Detect which cell encompasses the target text, then output its (x, y) center coordinate. 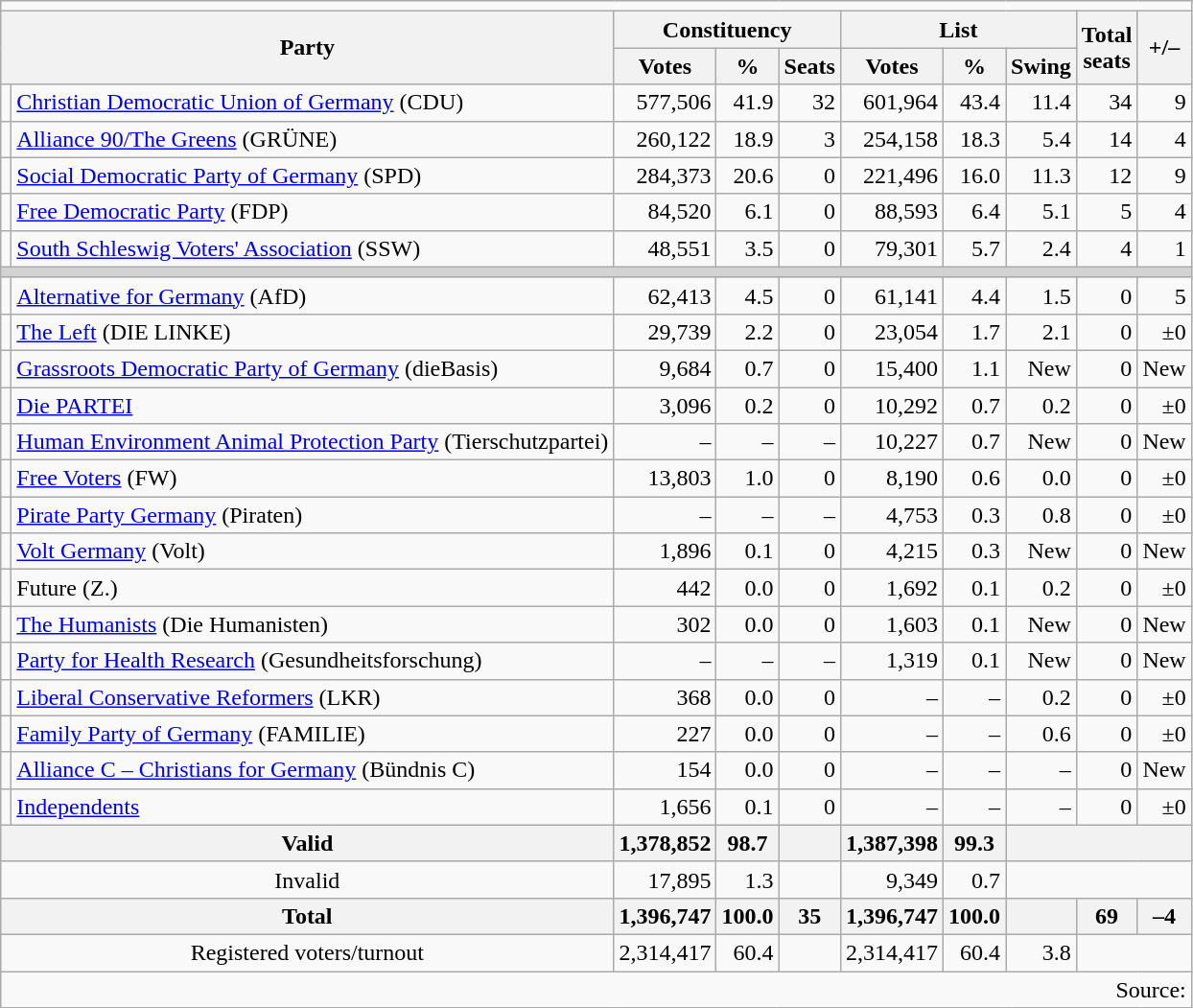
Constituency (727, 30)
1.0 (748, 479)
Alliance C – Christians for Germany (Bündnis C) (313, 770)
Valid (307, 843)
12 (1107, 176)
99.3 (974, 843)
302 (666, 624)
Alliance 90/The Greens (GRÜNE) (313, 139)
284,373 (666, 176)
Invalid (307, 879)
61,141 (892, 295)
2.4 (1041, 248)
10,227 (892, 442)
1,603 (892, 624)
5.1 (1041, 212)
227 (666, 734)
Family Party of Germany (FAMILIE) (313, 734)
Total (307, 916)
601,964 (892, 103)
2.2 (748, 332)
List (958, 30)
18.9 (748, 139)
2.1 (1041, 332)
11.3 (1041, 176)
4,753 (892, 515)
23,054 (892, 332)
4.4 (974, 295)
3,096 (666, 406)
Free Voters (FW) (313, 479)
Grassroots Democratic Party of Germany (dieBasis) (313, 368)
1,656 (666, 807)
3.8 (1041, 952)
11.4 (1041, 103)
Source: (596, 989)
442 (666, 588)
+/– (1164, 48)
1,387,398 (892, 843)
Swing (1041, 66)
–4 (1164, 916)
16.0 (974, 176)
69 (1107, 916)
154 (666, 770)
1.1 (974, 368)
577,506 (666, 103)
1,896 (666, 551)
35 (809, 916)
9,349 (892, 879)
13,803 (666, 479)
3 (809, 139)
4.5 (748, 295)
3.5 (748, 248)
20.6 (748, 176)
Independents (313, 807)
Party (307, 48)
The Left (DIE LINKE) (313, 332)
6.1 (748, 212)
Registered voters/turnout (307, 952)
Party for Health Research (Gesundheitsforschung) (313, 661)
32 (809, 103)
Future (Z.) (313, 588)
5.4 (1041, 139)
Alternative for Germany (AfD) (313, 295)
1 (1164, 248)
41.9 (748, 103)
9,684 (666, 368)
4,215 (892, 551)
34 (1107, 103)
10,292 (892, 406)
The Humanists (Die Humanisten) (313, 624)
48,551 (666, 248)
Christian Democratic Union of Germany (CDU) (313, 103)
14 (1107, 139)
Free Democratic Party (FDP) (313, 212)
98.7 (748, 843)
260,122 (666, 139)
84,520 (666, 212)
1.3 (748, 879)
18.3 (974, 139)
Volt Germany (Volt) (313, 551)
Liberal Conservative Reformers (LKR) (313, 697)
29,739 (666, 332)
254,158 (892, 139)
0.8 (1041, 515)
1,692 (892, 588)
221,496 (892, 176)
Human Environment Animal Protection Party (Tierschutzpartei) (313, 442)
South Schleswig Voters' Association (SSW) (313, 248)
43.4 (974, 103)
1,319 (892, 661)
Social Democratic Party of Germany (SPD) (313, 176)
1,378,852 (666, 843)
1.7 (974, 332)
Die PARTEI (313, 406)
1.5 (1041, 295)
6.4 (974, 212)
15,400 (892, 368)
Pirate Party Germany (Piraten) (313, 515)
62,413 (666, 295)
79,301 (892, 248)
8,190 (892, 479)
368 (666, 697)
88,593 (892, 212)
Totalseats (1107, 48)
17,895 (666, 879)
Seats (809, 66)
5.7 (974, 248)
